Scan for the cell matching the given text and deliver its [x, y] coordinate at center. 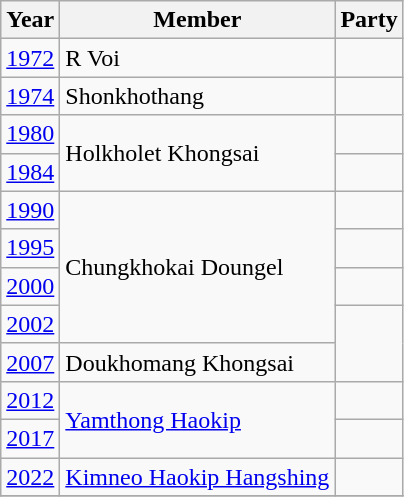
Holkholet Khongsai [198, 153]
2002 [30, 324]
2017 [30, 438]
1990 [30, 210]
Member [198, 20]
Party [369, 20]
Kimneo Haokip Hangshing [198, 477]
1984 [30, 172]
Year [30, 20]
2000 [30, 286]
2022 [30, 477]
1974 [30, 96]
1995 [30, 248]
Doukhomang Khongsai [198, 362]
1980 [30, 134]
2007 [30, 362]
2012 [30, 400]
R Voi [198, 58]
Shonkhothang [198, 96]
Chungkhokai Doungel [198, 267]
1972 [30, 58]
Yamthong Haokip [198, 419]
